Pinpoint the cell where the given text exists, returning its (x, y) midpoint coordinate. 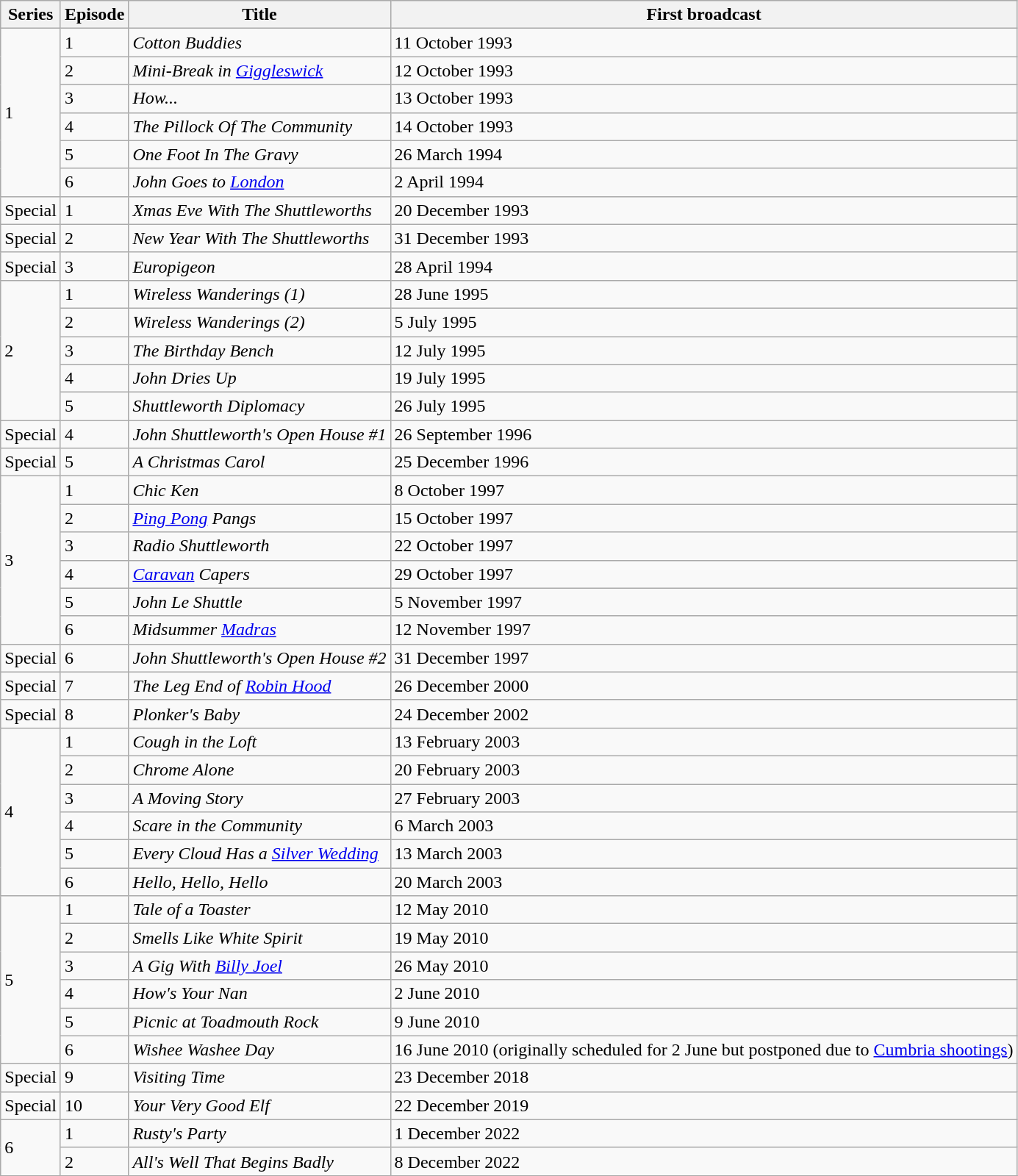
5 November 1997 (704, 602)
First broadcast (704, 15)
31 December 1993 (704, 238)
26 May 2010 (704, 966)
11 October 1993 (704, 43)
Radio Shuttleworth (259, 546)
1 December 2022 (704, 1133)
2 April 1994 (704, 182)
22 October 1997 (704, 546)
2 June 2010 (704, 994)
28 June 1995 (704, 294)
9 June 2010 (704, 1022)
12 May 2010 (704, 910)
13 October 1993 (704, 98)
Every Cloud Has a Silver Wedding (259, 854)
8 (94, 714)
8 October 1997 (704, 490)
31 December 1997 (704, 658)
Shuttleworth Diplomacy (259, 406)
26 July 1995 (704, 406)
Caravan Capers (259, 574)
Your Very Good Elf (259, 1105)
Picnic at Toadmouth Rock (259, 1022)
16 June 2010 (originally scheduled for 2 June but postponed due to Cumbria shootings) (704, 1050)
John Shuttleworth's Open House #2 (259, 658)
5 July 1995 (704, 322)
Wishee Washee Day (259, 1050)
12 November 1997 (704, 630)
Cough in the Loft (259, 742)
Xmas Eve With The Shuttleworths (259, 210)
Series (31, 15)
6 March 2003 (704, 826)
Scare in the Community (259, 826)
A Gig With Billy Joel (259, 966)
12 October 1993 (704, 71)
A Moving Story (259, 797)
How... (259, 98)
John Le Shuttle (259, 602)
26 December 2000 (704, 686)
John Shuttleworth's Open House #1 (259, 434)
Europigeon (259, 266)
25 December 1996 (704, 462)
The Birthday Bench (259, 351)
Chic Ken (259, 490)
Episode (94, 15)
The Leg End of Robin Hood (259, 686)
Wireless Wanderings (1) (259, 294)
27 February 2003 (704, 797)
12 July 1995 (704, 351)
13 February 2003 (704, 742)
Midsummer Madras (259, 630)
Hello, Hello, Hello (259, 882)
9 (94, 1078)
20 February 2003 (704, 770)
26 September 1996 (704, 434)
14 October 1993 (704, 126)
Tale of a Toaster (259, 910)
23 December 2018 (704, 1078)
19 July 1995 (704, 379)
10 (94, 1105)
26 March 1994 (704, 154)
Smells Like White Spirit (259, 938)
20 December 1993 (704, 210)
One Foot In The Gravy (259, 154)
Plonker's Baby (259, 714)
15 October 1997 (704, 518)
How's Your Nan (259, 994)
8 December 2022 (704, 1161)
Wireless Wanderings (2) (259, 322)
Title (259, 15)
Chrome Alone (259, 770)
New Year With The Shuttleworths (259, 238)
Rusty's Party (259, 1133)
20 March 2003 (704, 882)
13 March 2003 (704, 854)
19 May 2010 (704, 938)
24 December 2002 (704, 714)
John Goes to London (259, 182)
7 (94, 686)
29 October 1997 (704, 574)
All's Well That Begins Badly (259, 1161)
Visiting Time (259, 1078)
John Dries Up (259, 379)
Mini-Break in Giggleswick (259, 71)
Ping Pong Pangs (259, 518)
Cotton Buddies (259, 43)
A Christmas Carol (259, 462)
28 April 1994 (704, 266)
The Pillock Of The Community (259, 126)
22 December 2019 (704, 1105)
